Determine the [X, Y] coordinate at the center of the cell enclosing the given text.  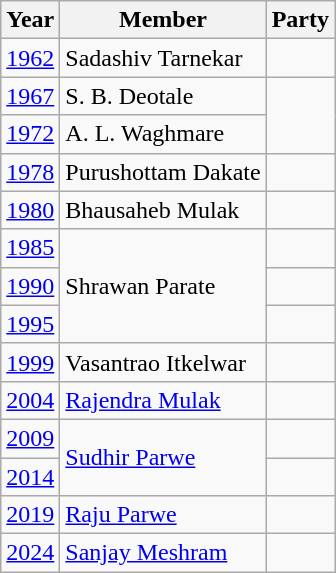
Party [300, 20]
Sudhir Parwe [163, 457]
Raju Parwe [163, 515]
Vasantrao Itkelwar [163, 362]
1990 [30, 286]
2019 [30, 515]
2024 [30, 553]
S. B. Deotale [163, 96]
Rajendra Mulak [163, 400]
2014 [30, 477]
A. L. Waghmare [163, 134]
1978 [30, 172]
Member [163, 20]
Purushottam Dakate [163, 172]
2009 [30, 438]
Year [30, 20]
1999 [30, 362]
1972 [30, 134]
1985 [30, 248]
Sanjay Meshram [163, 553]
Shrawan Parate [163, 286]
Bhausaheb Mulak [163, 210]
1980 [30, 210]
Sadashiv Tarnekar [163, 58]
1962 [30, 58]
1995 [30, 324]
2004 [30, 400]
1967 [30, 96]
